Provide the (x, y) coordinate of the cell's center where the given text is located.  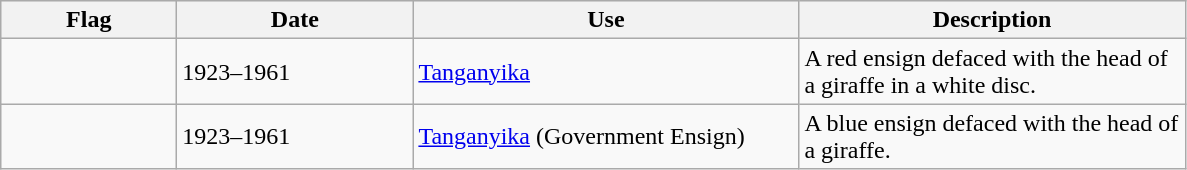
Tanganyika (Government Ensign) (606, 136)
Flag (89, 20)
Date (295, 20)
Description (992, 20)
Use (606, 20)
Tanganyika (606, 72)
A blue ensign defaced with the head of a giraffe. (992, 136)
A red ensign defaced with the head of a giraffe in a white disc. (992, 72)
